Output the [x, y] coordinate of the center of the cell containing the given text.  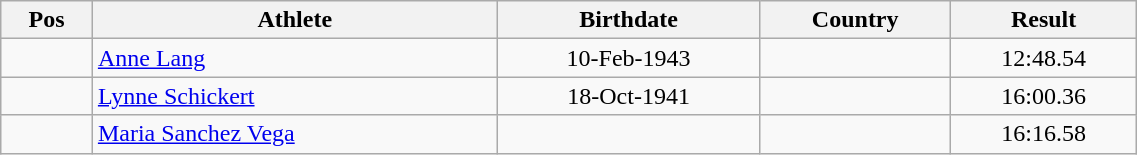
12:48.54 [1043, 58]
18-Oct-1941 [628, 96]
Birthdate [628, 20]
16:16.58 [1043, 134]
Anne Lang [294, 58]
Country [855, 20]
Result [1043, 20]
16:00.36 [1043, 96]
Pos [47, 20]
Lynne Schickert [294, 96]
Athlete [294, 20]
10-Feb-1943 [628, 58]
Maria Sanchez Vega [294, 134]
